Detect which cell encompasses the target text, then output its (x, y) center coordinate. 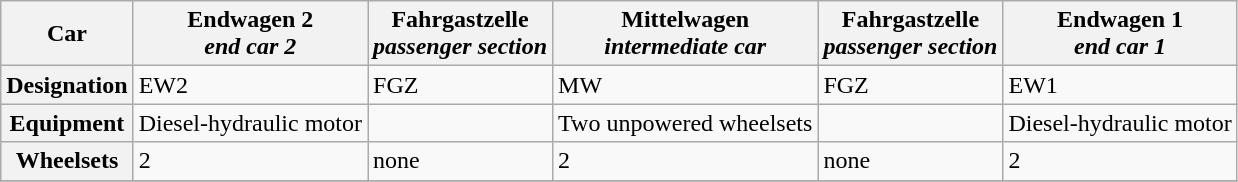
Two unpowered wheelsets (686, 123)
Car (67, 34)
Endwagen 1end car 1 (1120, 34)
EW1 (1120, 85)
Equipment (67, 123)
Designation (67, 85)
MW (686, 85)
EW2 (250, 85)
Wheelsets (67, 161)
Endwagen 2end car 2 (250, 34)
Mittelwagenintermediate car (686, 34)
